Search for the cell housing the specified text and yield its [X, Y] center coordinate. 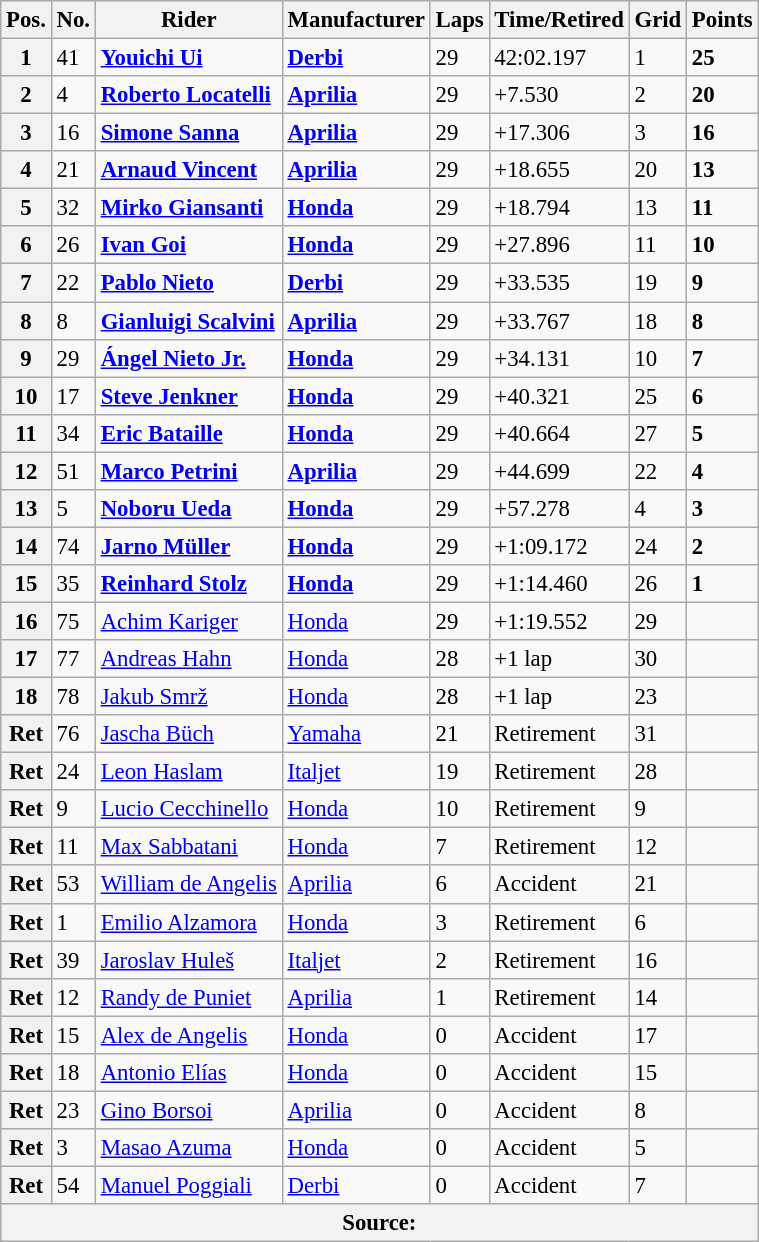
Simone Sanna [188, 133]
+33.767 [559, 321]
Marco Petrini [188, 471]
Randy de Puniet [188, 997]
Pos. [26, 20]
77 [73, 659]
Rider [188, 20]
Roberto Locatelli [188, 95]
+34.131 [559, 358]
Andreas Hahn [188, 659]
+1:19.552 [559, 621]
William de Angelis [188, 885]
Achim Kariger [188, 621]
+40.664 [559, 433]
42:02.197 [559, 58]
Grid [658, 20]
Yamaha [356, 734]
32 [73, 208]
Alex de Angelis [188, 1035]
53 [73, 885]
Arnaud Vincent [188, 170]
+40.321 [559, 396]
39 [73, 960]
Gianluigi Scalvini [188, 321]
+18.655 [559, 170]
+27.896 [559, 245]
34 [73, 433]
Emilio Alzamora [188, 922]
+33.535 [559, 283]
75 [73, 621]
Jaroslav Huleš [188, 960]
Mirko Giansanti [188, 208]
Points [722, 20]
Masao Azuma [188, 1148]
30 [658, 659]
Leon Haslam [188, 772]
74 [73, 546]
Pablo Nieto [188, 283]
Youichi Ui [188, 58]
Noboru Ueda [188, 509]
+44.699 [559, 471]
41 [73, 58]
51 [73, 471]
Laps [460, 20]
27 [658, 433]
Max Sabbatani [188, 847]
+1:09.172 [559, 546]
Steve Jenkner [188, 396]
+7.530 [559, 95]
Lucio Cecchinello [188, 809]
Antonio Elías [188, 1073]
No. [73, 20]
+17.306 [559, 133]
Time/Retired [559, 20]
35 [73, 584]
Manuel Poggiali [188, 1185]
+18.794 [559, 208]
76 [73, 734]
78 [73, 697]
Jascha Büch [188, 734]
31 [658, 734]
Gino Borsoi [188, 1110]
+1:14.460 [559, 584]
Ivan Goi [188, 245]
Source: [380, 1223]
Manufacturer [356, 20]
Eric Bataille [188, 433]
Ángel Nieto Jr. [188, 358]
+57.278 [559, 509]
54 [73, 1185]
Jarno Müller [188, 546]
Reinhard Stolz [188, 584]
Jakub Smrž [188, 697]
